Pinpoint the cell where the given text exists, returning its (X, Y) midpoint coordinate. 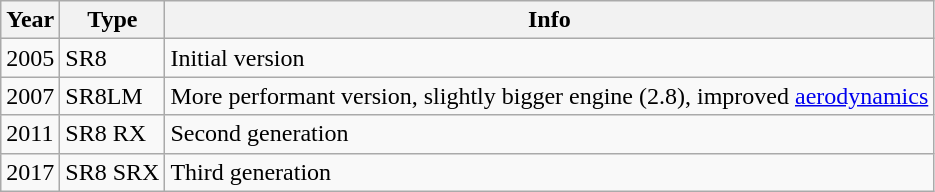
SR8 RX (112, 134)
SR8LM (112, 96)
SR8 (112, 58)
More performant version, slightly bigger engine (2.8), improved aerodynamics (550, 96)
Third generation (550, 172)
2005 (30, 58)
Year (30, 20)
2017 (30, 172)
2011 (30, 134)
SR8 SRX (112, 172)
Initial version (550, 58)
Type (112, 20)
2007 (30, 96)
Info (550, 20)
Second generation (550, 134)
